Detect which cell encompasses the target text, then output its [x, y] center coordinate. 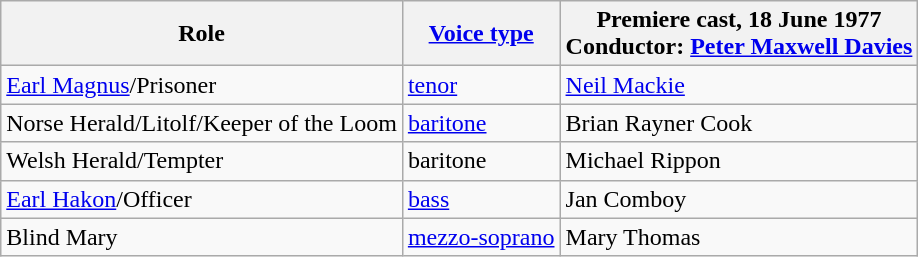
bass [481, 199]
Mary Thomas [739, 237]
Earl Hakon/Officer [202, 199]
Role [202, 34]
Brian Rayner Cook [739, 123]
Norse Herald/Litolf/Keeper of the Loom [202, 123]
Blind Mary [202, 237]
Voice type [481, 34]
mezzo-soprano [481, 237]
Neil Mackie [739, 85]
Welsh Herald/Tempter [202, 161]
tenor [481, 85]
Earl Magnus/Prisoner [202, 85]
Premiere cast, 18 June 1977Conductor: Peter Maxwell Davies [739, 34]
Jan Comboy [739, 199]
Michael Rippon [739, 161]
